Search for the cell housing the specified text and yield its (X, Y) center coordinate. 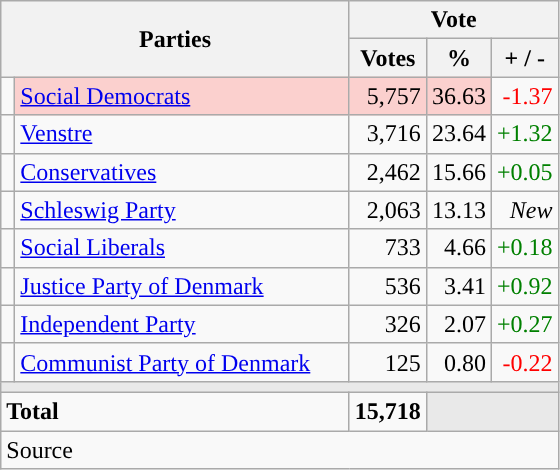
Social Liberals (182, 248)
Total (176, 411)
23.64 (458, 134)
326 (388, 324)
3.41 (458, 286)
15.66 (458, 172)
15,718 (388, 411)
New (524, 210)
Independent Party (182, 324)
125 (388, 362)
Communist Party of Denmark (182, 362)
Social Democrats (182, 96)
Source (280, 449)
0.80 (458, 362)
Parties (176, 39)
5,757 (388, 96)
4.66 (458, 248)
2,063 (388, 210)
Conservatives (182, 172)
3,716 (388, 134)
Venstre (182, 134)
% (458, 58)
Vote (454, 20)
+1.32 (524, 134)
+0.92 (524, 286)
+0.18 (524, 248)
Votes (388, 58)
36.63 (458, 96)
536 (388, 286)
+0.27 (524, 324)
+ / - (524, 58)
733 (388, 248)
Schleswig Party (182, 210)
2,462 (388, 172)
Justice Party of Denmark (182, 286)
2.07 (458, 324)
-0.22 (524, 362)
-1.37 (524, 96)
13.13 (458, 210)
+0.05 (524, 172)
